Capture the cell that displays the provided text and extract its [X, Y] central coordinate. 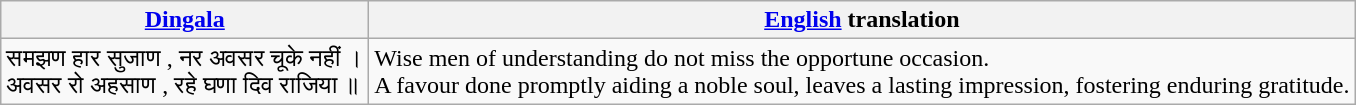
Dingala [185, 20]
समझण हार सुजाण , नर अवसर चूके नहीं ।अवसर रो अहसाण , रहे घणा दिव राजिया ॥ [185, 72]
English translation [862, 20]
